Scan for the cell matching the given text and deliver its [X, Y] coordinate at center. 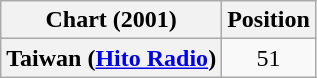
Taiwan (Hito Radio) [112, 58]
51 [269, 58]
Position [269, 20]
Chart (2001) [112, 20]
